Detect which cell encompasses the target text, then output its [x, y] center coordinate. 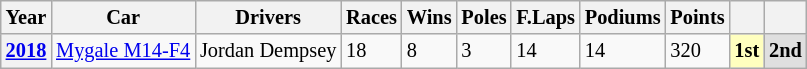
3 [484, 51]
Year [26, 17]
Mygale M14-F4 [123, 51]
Poles [484, 17]
8 [430, 51]
F.Laps [545, 17]
Podiums [623, 17]
2nd [786, 51]
Car [123, 17]
1st [748, 51]
Jordan Dempsey [268, 51]
Points [697, 17]
320 [697, 51]
Drivers [268, 17]
Wins [430, 17]
18 [372, 51]
Races [372, 17]
2018 [26, 51]
